From the cell containing the given text, extract its center point as (X, Y) coordinate. 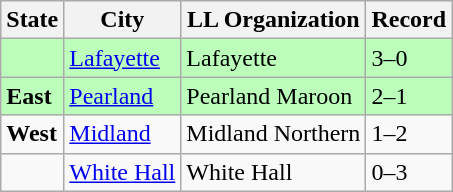
Pearland (122, 96)
2–1 (409, 96)
West (32, 134)
0–3 (409, 172)
LL Organization (274, 20)
East (32, 96)
1–2 (409, 134)
Record (409, 20)
Midland (122, 134)
Pearland Maroon (274, 96)
State (32, 20)
Midland Northern (274, 134)
City (122, 20)
3–0 (409, 58)
